Capture the cell that displays the provided text and extract its [X, Y] central coordinate. 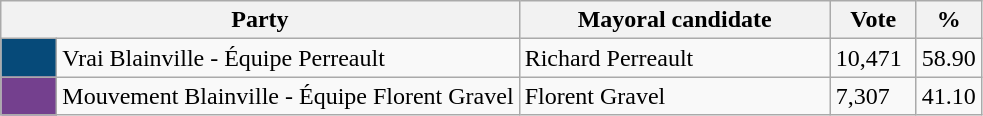
Vote [873, 20]
Mouvement Blainville - Équipe Florent Gravel [288, 96]
58.90 [948, 58]
Mayoral candidate [674, 20]
% [948, 20]
41.10 [948, 96]
Vrai Blainville - Équipe Perreault [288, 58]
Florent Gravel [674, 96]
7,307 [873, 96]
10,471 [873, 58]
Party [260, 20]
Richard Perreault [674, 58]
